Pinpoint the cell where the given text exists, returning its [X, Y] midpoint coordinate. 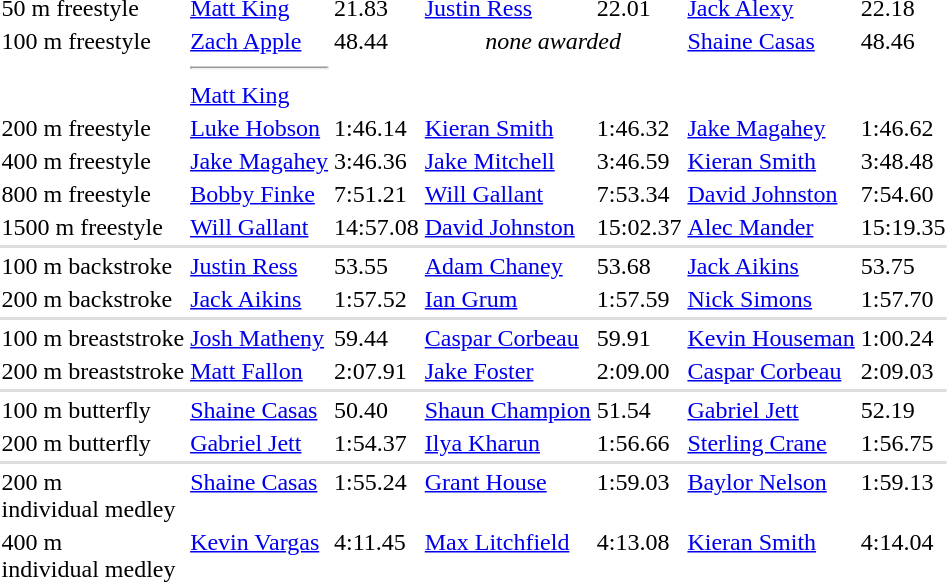
3:48.48 [903, 161]
100 m freestyle [93, 68]
1:00.24 [903, 338]
Ilya Kharun [508, 443]
400 m freestyle [93, 161]
2:07.91 [377, 371]
Nick Simons [771, 299]
Kevin Houseman [771, 338]
1:57.70 [903, 299]
100 m butterfly [93, 410]
Sterling Crane [771, 443]
2:09.03 [903, 371]
100 m breaststroke [93, 338]
1:55.24 [377, 496]
Jake Mitchell [508, 161]
1:54.37 [377, 443]
1:46.14 [377, 128]
Adam Chaney [508, 266]
2:09.00 [639, 371]
1:56.75 [903, 443]
50.40 [377, 410]
53.68 [639, 266]
Zach Apple Matt King [260, 68]
1:59.13 [903, 496]
Shaun Champion [508, 410]
200 m backstroke [93, 299]
7:53.34 [639, 194]
none awarded [553, 68]
1:46.32 [639, 128]
14:57.08 [377, 227]
3:46.59 [639, 161]
Jake Foster [508, 371]
200 m butterfly [93, 443]
48.44 [377, 68]
1:57.52 [377, 299]
48.46 [903, 68]
1:59.03 [639, 496]
15:19.35 [903, 227]
53.55 [377, 266]
3:46.36 [377, 161]
59.44 [377, 338]
7:54.60 [903, 194]
Josh Matheny [260, 338]
1:56.66 [639, 443]
59.91 [639, 338]
1500 m freestyle [93, 227]
200 m breaststroke [93, 371]
Matt Fallon [260, 371]
Luke Hobson [260, 128]
Grant House [508, 496]
200 m freestyle [93, 128]
1:46.62 [903, 128]
15:02.37 [639, 227]
Ian Grum [508, 299]
7:51.21 [377, 194]
100 m backstroke [93, 266]
Baylor Nelson [771, 496]
Justin Ress [260, 266]
800 m freestyle [93, 194]
53.75 [903, 266]
200 mindividual medley [93, 496]
Bobby Finke [260, 194]
52.19 [903, 410]
51.54 [639, 410]
Alec Mander [771, 227]
1:57.59 [639, 299]
